Determine the (x, y) coordinate at the center of the cell enclosing the given text.  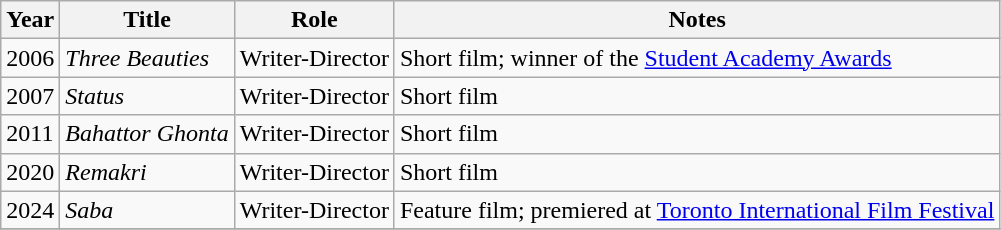
2020 (30, 172)
Three Beauties (147, 58)
Short film; winner of the Student Academy Awards (696, 58)
Status (147, 96)
2011 (30, 134)
Year (30, 20)
Role (314, 20)
Bahattor Ghonta (147, 134)
Saba (147, 210)
Feature film; premiered at Toronto International Film Festival (696, 210)
Notes (696, 20)
Remakri (147, 172)
2024 (30, 210)
Title (147, 20)
2006 (30, 58)
2007 (30, 96)
